Return [X, Y] of the center of cell containing provided text 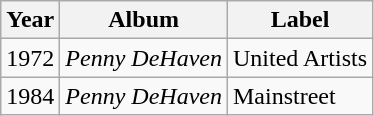
United Artists [300, 58]
1972 [30, 58]
Album [144, 20]
Mainstreet [300, 96]
Label [300, 20]
Year [30, 20]
1984 [30, 96]
